From the cell containing the given text, extract its center point as (x, y) coordinate. 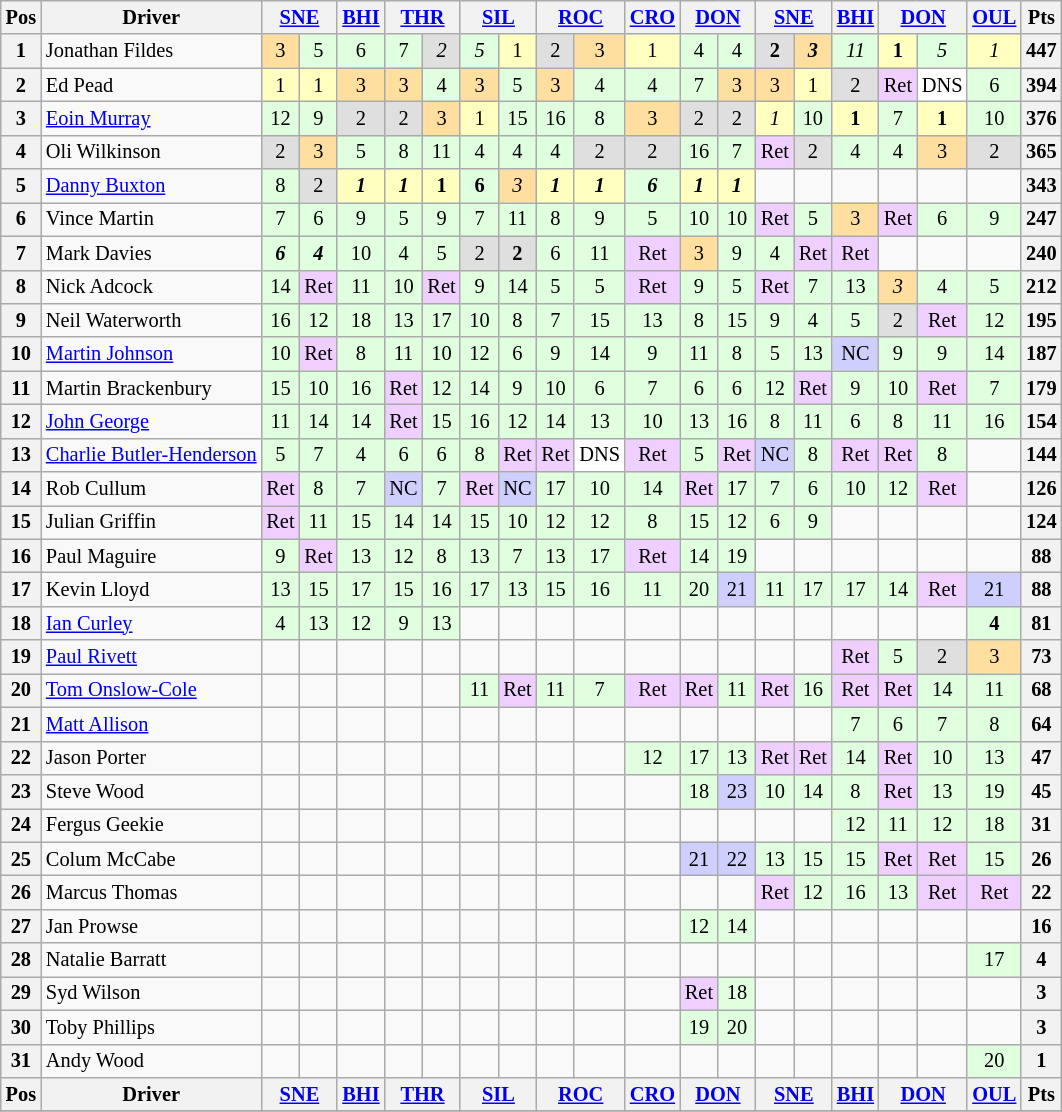
24 (21, 825)
124 (1041, 522)
Tom Onslow-Cole (151, 690)
240 (1041, 253)
Marcus Thomas (151, 892)
68 (1041, 690)
187 (1041, 354)
29 (21, 993)
Steve Wood (151, 791)
212 (1041, 287)
Jason Porter (151, 758)
Colum McCabe (151, 859)
47 (1041, 758)
Andy Wood (151, 1061)
Toby Phillips (151, 1027)
64 (1041, 724)
28 (21, 960)
195 (1041, 320)
Matt Allison (151, 724)
126 (1041, 489)
Rob Cullum (151, 489)
154 (1041, 421)
Natalie Barratt (151, 960)
45 (1041, 791)
Nick Adcock (151, 287)
Danny Buxton (151, 186)
Vince Martin (151, 219)
Martin Johnson (151, 354)
179 (1041, 388)
343 (1041, 186)
30 (21, 1027)
27 (21, 926)
25 (21, 859)
Mark Davies (151, 253)
Ed Pead (151, 85)
Oli Wilkinson (151, 152)
247 (1041, 219)
Paul Maguire (151, 556)
Charlie Butler-Henderson (151, 455)
Julian Griffin (151, 522)
John George (151, 421)
394 (1041, 85)
Kevin Lloyd (151, 589)
Jan Prowse (151, 926)
365 (1041, 152)
144 (1041, 455)
81 (1041, 623)
Neil Waterworth (151, 320)
Syd Wilson (151, 993)
Ian Curley (151, 623)
Fergus Geekie (151, 825)
447 (1041, 51)
376 (1041, 118)
Paul Rivett (151, 657)
73 (1041, 657)
Eoin Murray (151, 118)
Jonathan Fildes (151, 51)
Martin Brackenbury (151, 388)
